Detect which cell encompasses the target text, then output its [x, y] center coordinate. 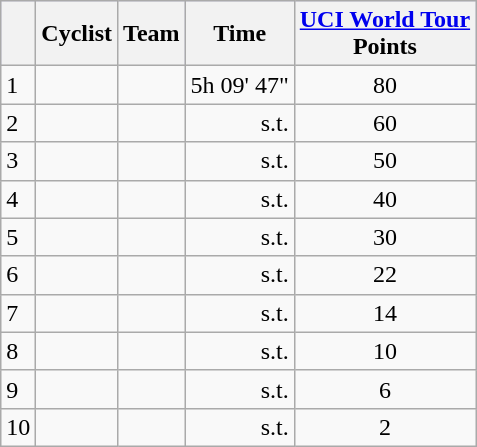
Team [152, 34]
9 [18, 389]
30 [384, 237]
50 [384, 161]
UCI World TourPoints [384, 34]
80 [384, 85]
8 [18, 351]
1 [18, 85]
5h 09' 47" [240, 85]
14 [384, 313]
Cyclist [77, 34]
22 [384, 275]
7 [18, 313]
4 [18, 199]
3 [18, 161]
Time [240, 34]
5 [18, 237]
60 [384, 123]
40 [384, 199]
